Identify which cell holds the provided text, then report its (x, y) central coordinate. 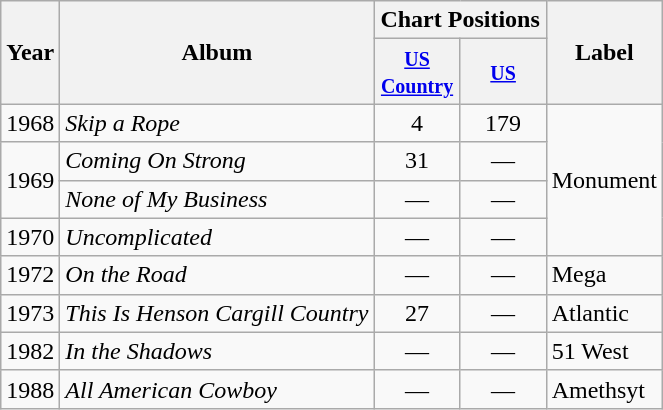
Mega (604, 275)
US (503, 72)
1969 (30, 180)
Label (604, 52)
Monument (604, 180)
31 (417, 161)
US Country (417, 72)
1988 (30, 389)
51 West (604, 351)
Chart Positions (460, 20)
1970 (30, 237)
None of My Business (217, 199)
In the Shadows (217, 351)
27 (417, 313)
179 (503, 123)
Amethsyt (604, 389)
Skip a Rope (217, 123)
1982 (30, 351)
Coming On Strong (217, 161)
1972 (30, 275)
On the Road (217, 275)
Uncomplicated (217, 237)
1968 (30, 123)
1973 (30, 313)
Album (217, 52)
All American Cowboy (217, 389)
Atlantic (604, 313)
This Is Henson Cargill Country (217, 313)
4 (417, 123)
Year (30, 52)
